Extract the (x, y) coordinate from the center of the cell holding the provided text.  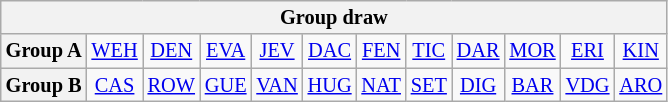
KIN (640, 51)
EVA (226, 51)
VDG (588, 85)
FEN (380, 51)
NAT (380, 85)
DEN (172, 51)
ARO (640, 85)
DAR (478, 51)
HUG (330, 85)
Group B (44, 85)
JEV (276, 51)
Group draw (334, 17)
VAN (276, 85)
MOR (532, 51)
Group A (44, 51)
DAC (330, 51)
WEH (115, 51)
ROW (172, 85)
TIC (429, 51)
CAS (115, 85)
BAR (532, 85)
SET (429, 85)
ERI (588, 51)
DIG (478, 85)
GUE (226, 85)
